Determine the [X, Y] coordinate at the center of the cell enclosing the given text.  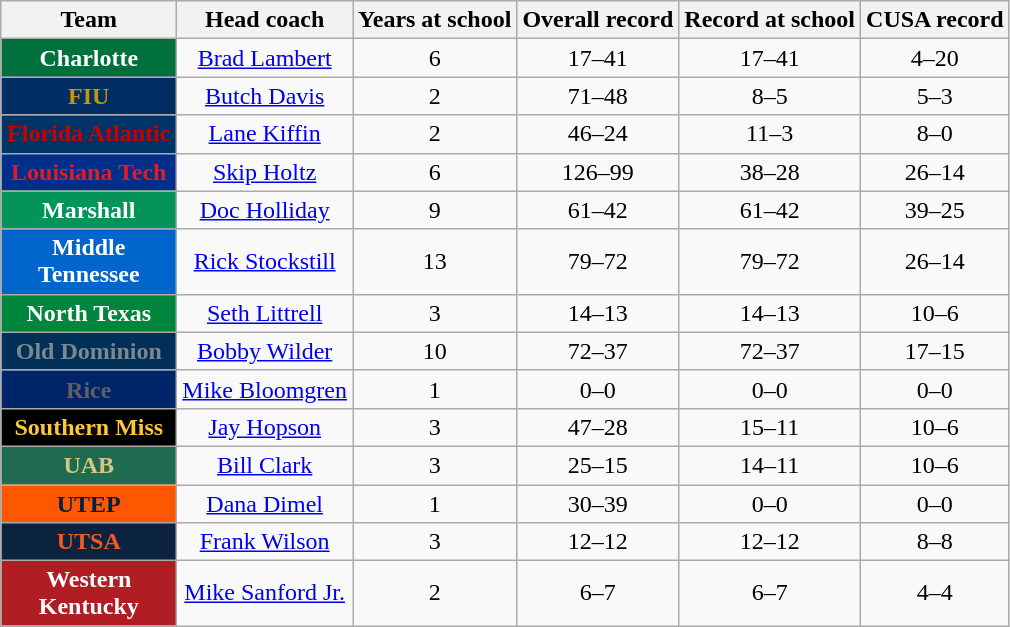
Brad Lambert [265, 58]
Rice [89, 389]
Years at school [435, 20]
Rick Stockstill [265, 262]
14–11 [770, 465]
47–28 [598, 427]
4–4 [936, 594]
Seth Littrell [265, 313]
Record at school [770, 20]
9 [435, 210]
FIU [89, 96]
CUSA record [936, 20]
Marshall [89, 210]
30–39 [598, 503]
8–8 [936, 542]
Mike Sanford Jr. [265, 594]
Florida Atlantic [89, 134]
Dana Dimel [265, 503]
Overall record [598, 20]
126–99 [598, 172]
11–3 [770, 134]
Western Kentucky [89, 594]
13 [435, 262]
North Texas [89, 313]
38–28 [770, 172]
Doc Holliday [265, 210]
Lane Kiffin [265, 134]
Bobby Wilder [265, 351]
5–3 [936, 96]
Southern Miss [89, 427]
39–25 [936, 210]
Skip Holtz [265, 172]
Middle Tennessee [89, 262]
10 [435, 351]
8–0 [936, 134]
UTEP [89, 503]
17–15 [936, 351]
Frank Wilson [265, 542]
Charlotte [89, 58]
Mike Bloomgren [265, 389]
UAB [89, 465]
46–24 [598, 134]
Old Dominion [89, 351]
15–11 [770, 427]
UTSA [89, 542]
4–20 [936, 58]
71–48 [598, 96]
8–5 [770, 96]
Butch Davis [265, 96]
Team [89, 20]
Jay Hopson [265, 427]
Bill Clark [265, 465]
Louisiana Tech [89, 172]
Head coach [265, 20]
25–15 [598, 465]
